Determine the [X, Y] coordinate at the center of the cell enclosing the given text.  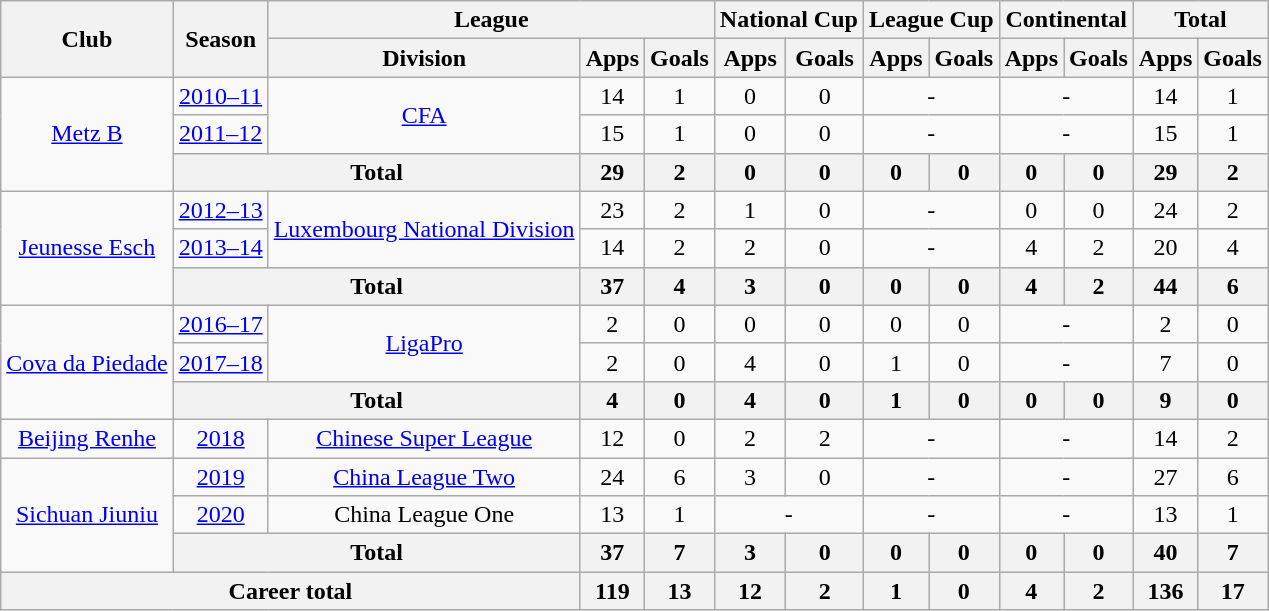
CFA [424, 115]
2011–12 [220, 134]
27 [1165, 477]
136 [1165, 591]
Cova da Piedade [87, 362]
League [491, 20]
Club [87, 39]
2013–14 [220, 248]
2020 [220, 515]
9 [1165, 400]
40 [1165, 553]
2018 [220, 438]
Metz B [87, 134]
20 [1165, 248]
17 [1233, 591]
119 [612, 591]
League Cup [931, 20]
China League Two [424, 477]
Chinese Super League [424, 438]
23 [612, 210]
Season [220, 39]
2012–13 [220, 210]
National Cup [788, 20]
LigaPro [424, 343]
Jeunesse Esch [87, 248]
2019 [220, 477]
Luxembourg National Division [424, 229]
2010–11 [220, 96]
2017–18 [220, 362]
Beijing Renhe [87, 438]
44 [1165, 286]
China League One [424, 515]
Continental [1066, 20]
2016–17 [220, 324]
Career total [290, 591]
Division [424, 58]
Sichuan Jiuniu [87, 515]
